For the text-containing cell, return its midpoint in [x, y] coordinate format. 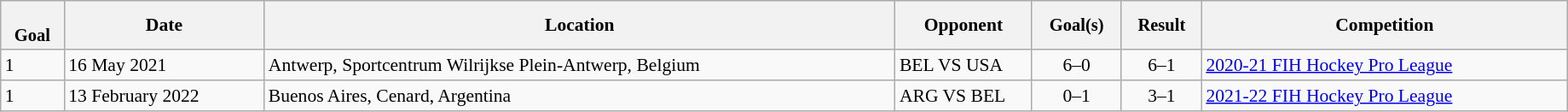
Date [164, 26]
Goal(s) [1076, 26]
Antwerp, Sportcentrum Wilrijkse Plein-Antwerp, Belgium [580, 66]
Buenos Aires, Cenard, Argentina [580, 96]
6–1 [1161, 66]
6–0 [1076, 66]
2021-22 FIH Hockey Pro League [1385, 96]
3–1 [1161, 96]
Competition [1385, 26]
16 May 2021 [164, 66]
2020-21 FIH Hockey Pro League [1385, 66]
Result [1161, 26]
Location [580, 26]
0–1 [1076, 96]
Opponent [963, 26]
13 February 2022 [164, 96]
ARG VS BEL [963, 96]
Goal [32, 26]
BEL VS USA [963, 66]
